Return (X, Y) of the center of cell containing provided text 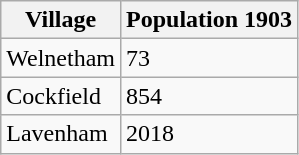
854 (210, 96)
Village (61, 20)
Cockfield (61, 96)
Welnetham (61, 58)
Population 1903 (210, 20)
Lavenham (61, 134)
73 (210, 58)
2018 (210, 134)
